From the cell containing the given text, extract its center point as (x, y) coordinate. 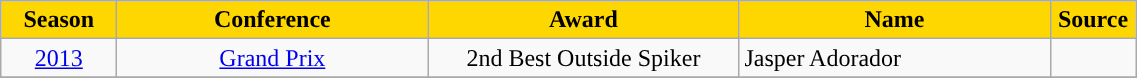
Grand Prix (272, 58)
Source (1093, 20)
2013 (59, 58)
Conference (272, 20)
2nd Best Outside Spiker (584, 58)
Name (894, 20)
Award (584, 20)
Season (59, 20)
Jasper Adorador (894, 58)
